Identify which cell holds the provided text, then report its (X, Y) central coordinate. 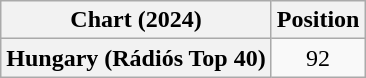
Hungary (Rádiós Top 40) (136, 58)
92 (318, 58)
Chart (2024) (136, 20)
Position (318, 20)
